Pinpoint the cell where the given text exists, returning its (x, y) midpoint coordinate. 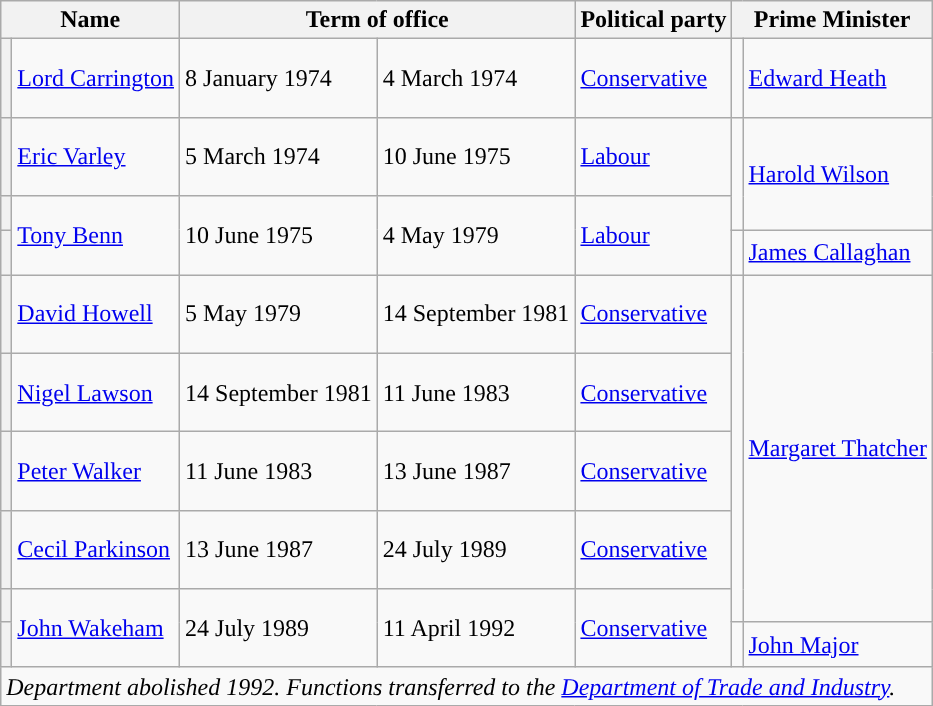
Tony Benn (96, 236)
David Howell (96, 314)
8 January 1974 (279, 78)
4 March 1974 (476, 78)
Margaret Thatcher (838, 448)
Department abolished 1992. Functions transferred to the Department of Trade and Industry. (467, 686)
Name (90, 20)
Lord Carrington (96, 78)
Political party (654, 20)
11 April 1992 (476, 628)
Prime Minister (832, 20)
Eric Varley (96, 156)
Harold Wilson (838, 173)
4 May 1979 (476, 236)
Edward Heath (838, 78)
Peter Walker (96, 472)
John Wakeham (96, 628)
5 May 1979 (279, 314)
John Major (838, 644)
Term of office (378, 20)
5 March 1974 (279, 156)
Nigel Lawson (96, 392)
James Callaghan (838, 252)
Cecil Parkinson (96, 550)
